Detect which cell encompasses the target text, then output its (X, Y) center coordinate. 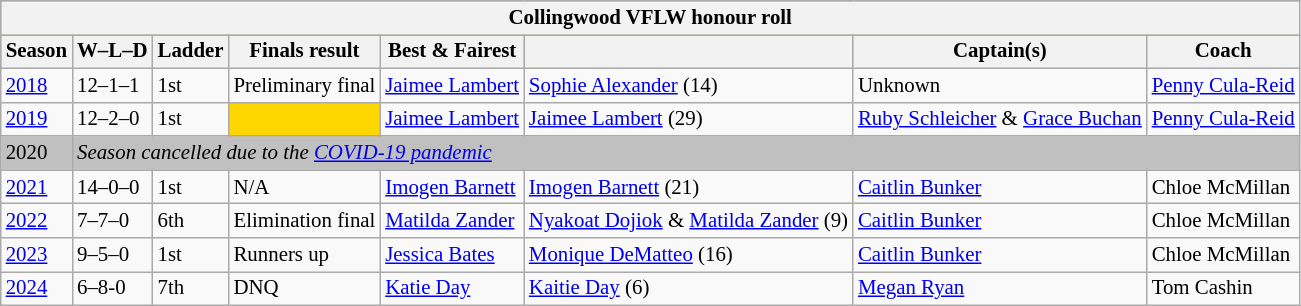
Season cancelled due to the COVID-19 pandemic (686, 153)
Ladder (191, 52)
Kaitie Day (6) (688, 289)
6–8-0 (112, 289)
2024 (36, 289)
Ruby Schleicher & Grace Buchan (1000, 119)
Unknown (1000, 85)
Elimination final (305, 221)
Tom Cashin (1224, 289)
Runners up (305, 255)
14–0–0 (112, 187)
Season (36, 52)
Megan Ryan (1000, 289)
2022 (36, 221)
2020 (36, 153)
Imogen Barnett (452, 187)
N/A (305, 187)
Collingwood VFLW honour roll (650, 18)
12–2–0 (112, 119)
12–1–1 (112, 85)
2021 (36, 187)
Monique DeMatteo (16) (688, 255)
7th (191, 289)
DNQ (305, 289)
Captain(s) (1000, 52)
2018 (36, 85)
9–5–0 (112, 255)
6th (191, 221)
Coach (1224, 52)
Nyakoat Dojiok & Matilda Zander (9) (688, 221)
7–7–0 (112, 221)
Jessica Bates (452, 255)
Katie Day (452, 289)
2023 (36, 255)
Sophie Alexander (14) (688, 85)
W–L–D (112, 52)
2019 (36, 119)
Best & Fairest (452, 52)
Preliminary final (305, 85)
Jaimee Lambert (29) (688, 119)
Imogen Barnett (21) (688, 187)
Matilda Zander (452, 221)
Finals result (305, 52)
